Capture the cell that displays the provided text and extract its (X, Y) central coordinate. 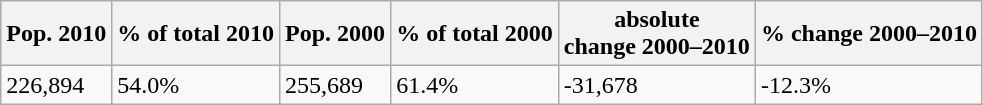
% of total 2000 (475, 34)
% change 2000–2010 (868, 34)
54.0% (196, 85)
Pop. 2010 (56, 34)
-12.3% (868, 85)
absolutechange 2000–2010 (656, 34)
% of total 2010 (196, 34)
61.4% (475, 85)
255,689 (336, 85)
Pop. 2000 (336, 34)
226,894 (56, 85)
-31,678 (656, 85)
